Scan for the cell matching the given text and deliver its [x, y] coordinate at center. 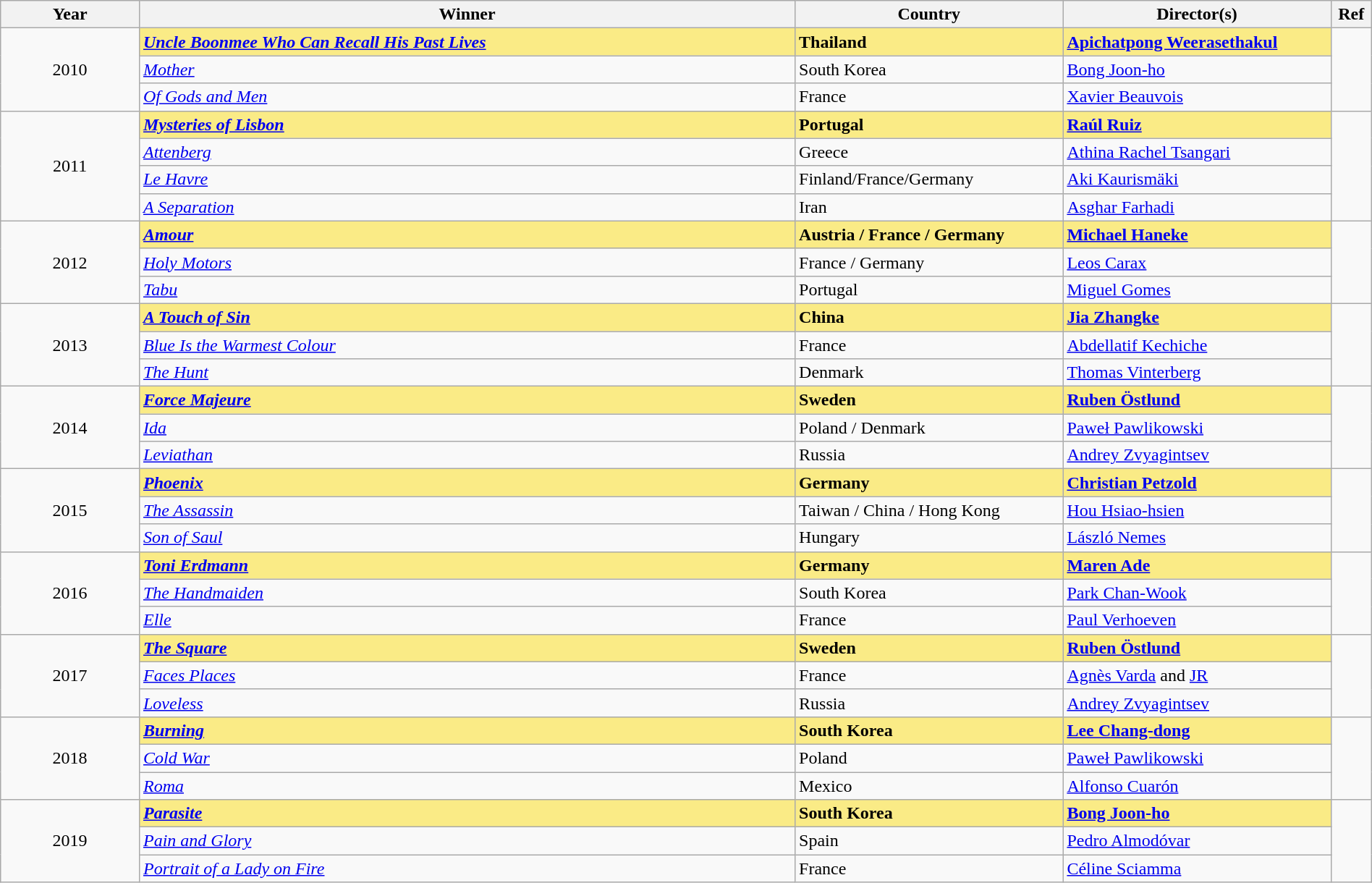
Finland/France/Germany [929, 179]
2019 [70, 841]
Phoenix [467, 483]
Athina Rachel Tsangari [1197, 152]
Country [929, 14]
Leviathan [467, 455]
Mysteries of Lisbon [467, 124]
Mexico [929, 785]
Abdellatif Kechiche [1197, 345]
Austria / France / Germany [929, 235]
Hungary [929, 538]
Park Chan-Wook [1197, 593]
Director(s) [1197, 14]
Blue Is the Warmest Colour [467, 345]
Cold War [467, 758]
2011 [70, 166]
2014 [70, 428]
Poland [929, 758]
France / Germany [929, 262]
Winner [467, 14]
2010 [70, 69]
The Handmaiden [467, 593]
László Nemes [1197, 538]
2012 [70, 262]
Thailand [929, 42]
Faces Places [467, 675]
2018 [70, 758]
Lee Chang-dong [1197, 730]
Paul Verhoeven [1197, 620]
Apichatpong Weerasethakul [1197, 42]
The Assassin [467, 510]
Pain and Glory [467, 841]
Force Majeure [467, 400]
2013 [70, 345]
Christian Petzold [1197, 483]
Thomas Vinterberg [1197, 373]
Taiwan / China / Hong Kong [929, 510]
A Touch of Sin [467, 317]
Spain [929, 841]
Hou Hsiao-hsien [1197, 510]
2015 [70, 510]
Holy Motors [467, 262]
China [929, 317]
The Hunt [467, 373]
Greece [929, 152]
Roma [467, 785]
Asghar Farhadi [1197, 207]
Pedro Almodóvar [1197, 841]
Uncle Boonmee Who Can Recall His Past Lives [467, 42]
Raúl Ruiz [1197, 124]
Aki Kaurismäki [1197, 179]
Agnès Varda and JR [1197, 675]
Miguel Gomes [1197, 290]
Toni Erdmann [467, 565]
Jia Zhangke [1197, 317]
Son of Saul [467, 538]
Michael Haneke [1197, 235]
The Square [467, 648]
Denmark [929, 373]
Parasite [467, 814]
2017 [70, 675]
Loveless [467, 703]
Céline Sciamma [1197, 869]
Tabu [467, 290]
Maren Ade [1197, 565]
Le Havre [467, 179]
Amour [467, 235]
Xavier Beauvois [1197, 97]
2016 [70, 593]
Burning [467, 730]
Year [70, 14]
Elle [467, 620]
Poland / Denmark [929, 428]
Alfonso Cuarón [1197, 785]
Ida [467, 428]
Attenberg [467, 152]
Portrait of a Lady on Fire [467, 869]
A Separation [467, 207]
Ref [1351, 14]
Mother [467, 69]
Leos Carax [1197, 262]
Iran [929, 207]
Of Gods and Men [467, 97]
